Extract the [X, Y] coordinate from the center of the cell holding the provided text.  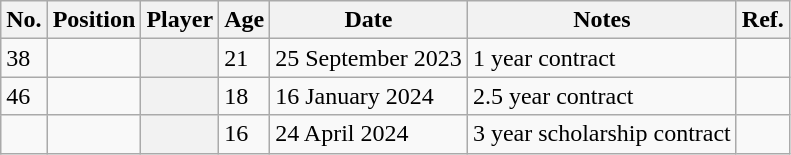
Notes [602, 20]
No. [24, 20]
16 January 2024 [369, 96]
16 [244, 134]
Date [369, 20]
Ref. [762, 20]
Position [94, 20]
25 September 2023 [369, 58]
46 [24, 96]
Player [180, 20]
38 [24, 58]
21 [244, 58]
1 year contract [602, 58]
Age [244, 20]
2.5 year contract [602, 96]
18 [244, 96]
3 year scholarship contract [602, 134]
24 April 2024 [369, 134]
